From the cell containing the given text, extract its center point as [x, y] coordinate. 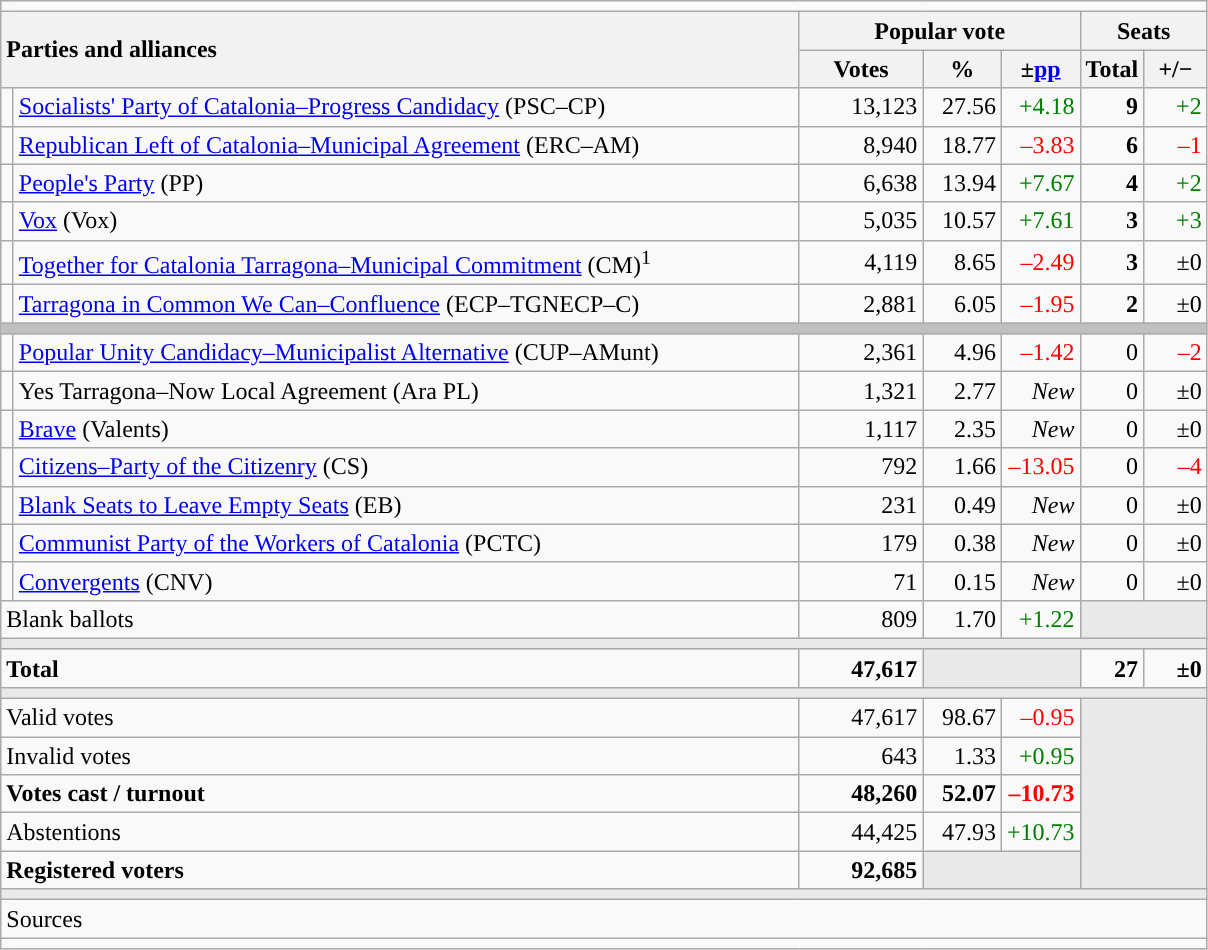
47.93 [962, 832]
+4.18 [1040, 107]
27 [1112, 668]
% [962, 69]
13,123 [861, 107]
643 [861, 756]
0.38 [962, 543]
Abstentions [400, 832]
179 [861, 543]
13.94 [962, 183]
0.49 [962, 505]
Invalid votes [400, 756]
–1.42 [1040, 353]
+0.95 [1040, 756]
2.77 [962, 391]
People's Party (PP) [406, 183]
9 [1112, 107]
Citizens–Party of the Citizenry (CS) [406, 467]
±pp [1040, 69]
98.67 [962, 718]
1,321 [861, 391]
Sources [604, 919]
92,685 [861, 870]
Registered voters [400, 870]
–2.49 [1040, 262]
–10.73 [1040, 794]
1,117 [861, 429]
Valid votes [400, 718]
2 [1112, 304]
809 [861, 619]
–2 [1176, 353]
–4 [1176, 467]
71 [861, 581]
–1 [1176, 145]
+/− [1176, 69]
Popular Unity Candidacy–Municipalist Alternative (CUP–AMunt) [406, 353]
1.66 [962, 467]
–0.95 [1040, 718]
6,638 [861, 183]
2.35 [962, 429]
792 [861, 467]
Communist Party of the Workers of Catalonia (PCTC) [406, 543]
231 [861, 505]
+7.61 [1040, 221]
4,119 [861, 262]
8,940 [861, 145]
–3.83 [1040, 145]
Yes Tarragona–Now Local Agreement (Ara PL) [406, 391]
Seats [1144, 31]
48,260 [861, 794]
+3 [1176, 221]
8.65 [962, 262]
Tarragona in Common We Can–Confluence (ECP–TGNECP–C) [406, 304]
Votes cast / turnout [400, 794]
1.33 [962, 756]
–13.05 [1040, 467]
Brave (Valents) [406, 429]
4 [1112, 183]
Together for Catalonia Tarragona–Municipal Commitment (CM)1 [406, 262]
4.96 [962, 353]
10.57 [962, 221]
Convergents (CNV) [406, 581]
Blank Seats to Leave Empty Seats (EB) [406, 505]
27.56 [962, 107]
5,035 [861, 221]
2,361 [861, 353]
Popular vote [940, 31]
52.07 [962, 794]
+7.67 [1040, 183]
Socialists' Party of Catalonia–Progress Candidacy (PSC–CP) [406, 107]
6.05 [962, 304]
Republican Left of Catalonia–Municipal Agreement (ERC–AM) [406, 145]
1.70 [962, 619]
18.77 [962, 145]
Blank ballots [400, 619]
+10.73 [1040, 832]
2,881 [861, 304]
Parties and alliances [400, 50]
Vox (Vox) [406, 221]
0.15 [962, 581]
6 [1112, 145]
44,425 [861, 832]
+1.22 [1040, 619]
Votes [861, 69]
–1.95 [1040, 304]
